Identify which cell holds the provided text, then report its (x, y) central coordinate. 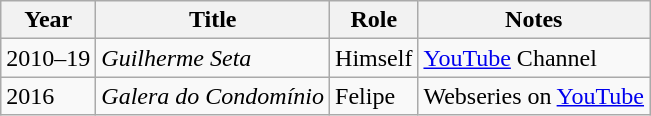
Year (48, 20)
YouTube Channel (534, 58)
Title (213, 20)
Himself (374, 58)
Webseries on YouTube (534, 96)
Galera do Condomínio (213, 96)
2010–19 (48, 58)
Felipe (374, 96)
2016 (48, 96)
Role (374, 20)
Notes (534, 20)
Guilherme Seta (213, 58)
